From the cell containing the given text, extract its center point as [x, y] coordinate. 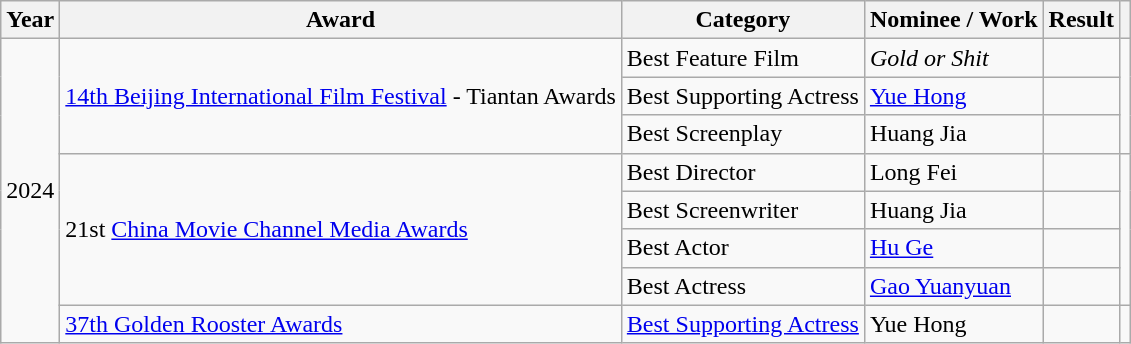
2024 [30, 191]
Best Screenwriter [742, 210]
Category [742, 20]
Best Screenplay [742, 134]
Result [1081, 20]
Long Fei [954, 172]
Gao Yuanyuan [954, 286]
14th Beijing International Film Festival - Tiantan Awards [341, 96]
Nominee / Work [954, 20]
Best Director [742, 172]
Gold or Shit [954, 58]
Best Actress [742, 286]
Best Actor [742, 248]
Hu Ge [954, 248]
21st China Movie Channel Media Awards [341, 229]
Year [30, 20]
Best Feature Film [742, 58]
37th Golden Rooster Awards [341, 324]
Award [341, 20]
